Provide the (X, Y) coordinate of the cell's center where the given text is located.  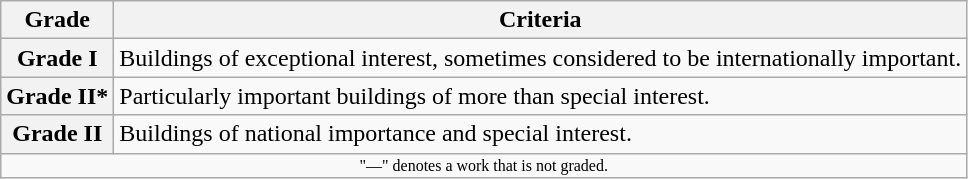
"—" denotes a work that is not graded. (484, 165)
Grade I (58, 58)
Grade II* (58, 96)
Criteria (540, 20)
Grade (58, 20)
Buildings of exceptional interest, sometimes considered to be internationally important. (540, 58)
Buildings of national importance and special interest. (540, 134)
Particularly important buildings of more than special interest. (540, 96)
Grade II (58, 134)
